Return [x, y] of the center of cell containing provided text 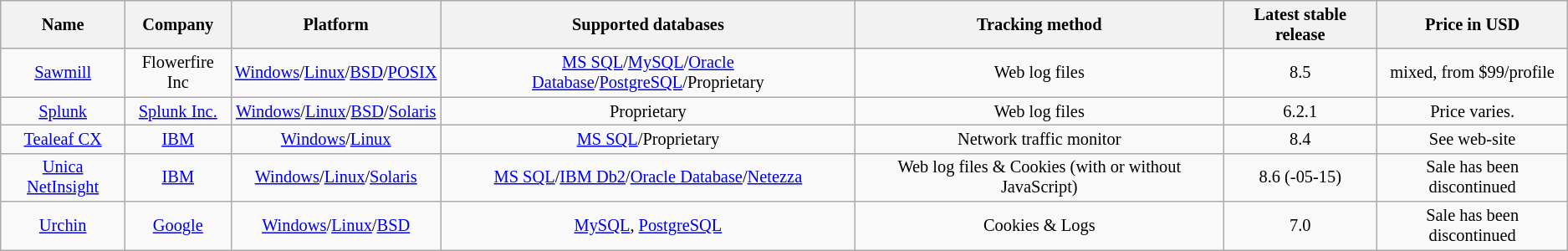
MS SQL/Proprietary [647, 139]
Company [178, 24]
Web log files & Cookies (with or without JavaScript) [1039, 177]
MS SQL/IBM Db2/Oracle Database/Netezza [647, 177]
6.2.1 [1300, 111]
Windows/Linux/BSD/Solaris [336, 111]
Price in USD [1472, 24]
Windows/Linux [336, 139]
Splunk [64, 111]
Cookies & Logs [1039, 226]
Tracking method [1039, 24]
Windows/Linux/BSD [336, 226]
Price varies. [1472, 111]
Network traffic monitor [1039, 139]
7.0 [1300, 226]
Proprietary [647, 111]
Platform [336, 24]
Splunk Inc. [178, 111]
Sawmill [64, 73]
Unica NetInsight [64, 177]
Tealeaf CX [64, 139]
Supported databases [647, 24]
Name [64, 24]
Urchin [64, 226]
MySQL, PostgreSQL [647, 226]
See web-site [1472, 139]
8.5 [1300, 73]
mixed, from $99/profile [1472, 73]
Flowerfire Inc [178, 73]
Latest stable release [1300, 24]
8.6 (-05-15) [1300, 177]
Google [178, 226]
8.4 [1300, 139]
Windows/Linux/Solaris [336, 177]
MS SQL/MySQL/Oracle Database/PostgreSQL/Proprietary [647, 73]
Windows/Linux/BSD/POSIX [336, 73]
